Determine the [X, Y] coordinate at the center of the cell enclosing the given text.  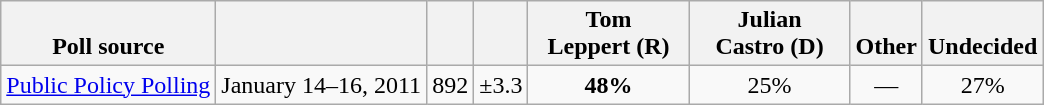
Public Policy Polling [108, 85]
48% [608, 85]
27% [982, 85]
TomLeppert (R) [608, 34]
Poll source [108, 34]
— [886, 85]
January 14–16, 2011 [322, 85]
25% [770, 85]
Other [886, 34]
±3.3 [501, 85]
Undecided [982, 34]
892 [450, 85]
JulianCastro (D) [770, 34]
